Capture the cell that displays the provided text and extract its [x, y] central coordinate. 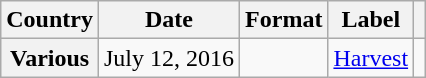
Various [50, 58]
July 12, 2016 [168, 58]
Date [168, 20]
Harvest [371, 58]
Format [284, 20]
Country [50, 20]
Label [371, 20]
